From the cell containing the given text, extract its center point as (X, Y) coordinate. 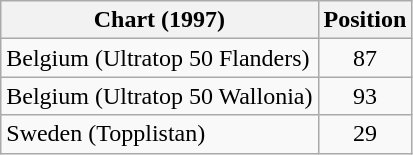
Sweden (Topplistan) (160, 134)
93 (365, 96)
Belgium (Ultratop 50 Wallonia) (160, 96)
87 (365, 58)
Position (365, 20)
Belgium (Ultratop 50 Flanders) (160, 58)
Chart (1997) (160, 20)
29 (365, 134)
